Extract the [x, y] coordinate from the center of the cell holding the provided text.  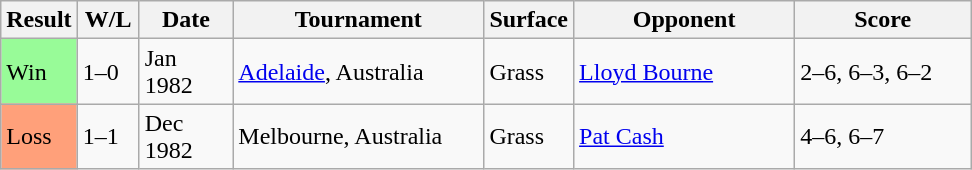
Loss [39, 136]
1–0 [108, 72]
Tournament [358, 20]
2–6, 6–3, 6–2 [883, 72]
Opponent [684, 20]
Melbourne, Australia [358, 136]
Surface [529, 20]
Date [186, 20]
4–6, 6–7 [883, 136]
W/L [108, 20]
Pat Cash [684, 136]
Dec 1982 [186, 136]
Adelaide, Australia [358, 72]
Result [39, 20]
Jan 1982 [186, 72]
Win [39, 72]
Score [883, 20]
1–1 [108, 136]
Lloyd Bourne [684, 72]
